Pinpoint the cell where the given text exists, returning its [X, Y] midpoint coordinate. 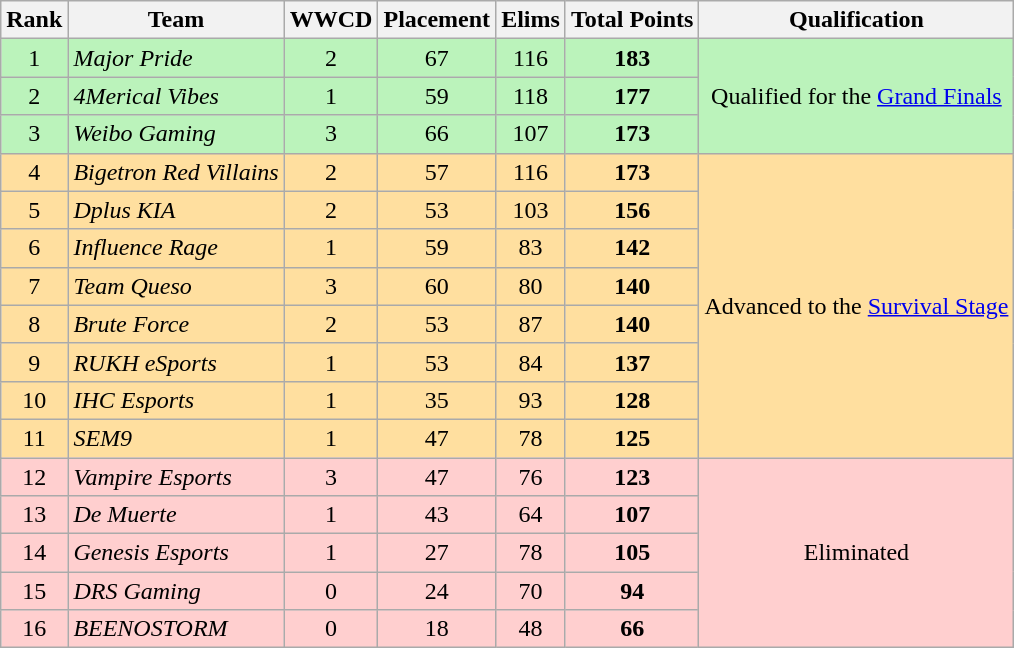
48 [531, 629]
35 [437, 400]
Brute Force [176, 324]
67 [437, 58]
128 [632, 400]
177 [632, 96]
Advanced to the Survival Stage [856, 305]
6 [34, 248]
Eliminated [856, 553]
142 [632, 248]
118 [531, 96]
64 [531, 515]
12 [34, 477]
24 [437, 591]
57 [437, 172]
80 [531, 286]
16 [34, 629]
Rank [34, 20]
Vampire Esports [176, 477]
Total Points [632, 20]
Genesis Esports [176, 553]
87 [531, 324]
70 [531, 591]
10 [34, 400]
27 [437, 553]
103 [531, 210]
De Muerte [176, 515]
9 [34, 362]
60 [437, 286]
Bigetron Red Villains [176, 172]
94 [632, 591]
18 [437, 629]
43 [437, 515]
Weibo Gaming [176, 134]
Major Pride [176, 58]
Placement [437, 20]
125 [632, 438]
93 [531, 400]
Qualification [856, 20]
14 [34, 553]
RUKH eSports [176, 362]
4Merical Vibes [176, 96]
84 [531, 362]
76 [531, 477]
83 [531, 248]
7 [34, 286]
15 [34, 591]
Influence Rage [176, 248]
Qualified for the Grand Finals [856, 96]
123 [632, 477]
105 [632, 553]
WWCD [331, 20]
Team Queso [176, 286]
4 [34, 172]
SEM9 [176, 438]
BEENOSTORM [176, 629]
DRS Gaming [176, 591]
5 [34, 210]
Dplus KIA [176, 210]
13 [34, 515]
Elims [531, 20]
137 [632, 362]
11 [34, 438]
8 [34, 324]
IHC Esports [176, 400]
Team [176, 20]
156 [632, 210]
183 [632, 58]
